Search for the cell housing the specified text and yield its (x, y) center coordinate. 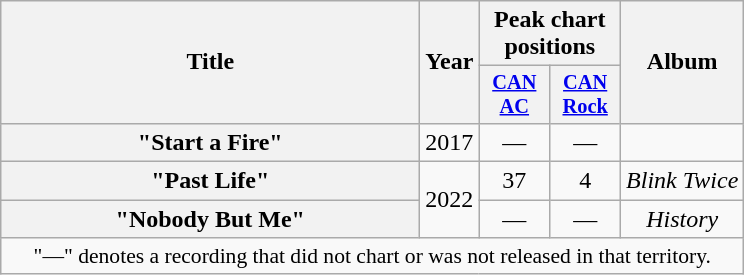
2022 (450, 200)
History (682, 219)
CANAC (514, 95)
"Start a Fire" (210, 142)
4 (586, 181)
"Nobody But Me" (210, 219)
"—" denotes a recording that did not chart or was not released in that territory. (372, 256)
Year (450, 62)
37 (514, 181)
CANRock (586, 95)
Peak chart positions (550, 34)
Blink Twice (682, 181)
"Past Life" (210, 181)
2017 (450, 142)
Title (210, 62)
Album (682, 62)
